From the cell containing the given text, extract its center point as (x, y) coordinate. 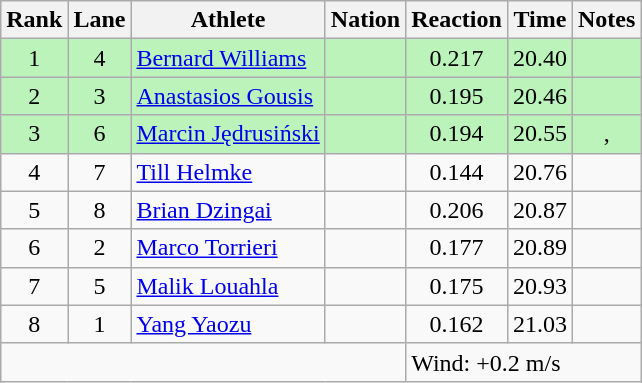
0.144 (457, 172)
20.87 (540, 210)
Athlete (228, 20)
21.03 (540, 324)
Marco Torrieri (228, 248)
Wind: +0.2 m/s (524, 362)
Marcin Jędrusiński (228, 134)
0.195 (457, 96)
Malik Louahla (228, 286)
Till Helmke (228, 172)
Reaction (457, 20)
Bernard Williams (228, 58)
Time (540, 20)
0.194 (457, 134)
20.76 (540, 172)
Anastasios Gousis (228, 96)
20.46 (540, 96)
0.177 (457, 248)
20.89 (540, 248)
0.217 (457, 58)
Nation (365, 20)
, (606, 134)
Brian Dzingai (228, 210)
20.40 (540, 58)
Yang Yaozu (228, 324)
0.206 (457, 210)
Lane (100, 20)
20.55 (540, 134)
Rank (34, 20)
20.93 (540, 286)
0.175 (457, 286)
Notes (606, 20)
0.162 (457, 324)
